Extract the [X, Y] coordinate from the center of the cell holding the provided text.  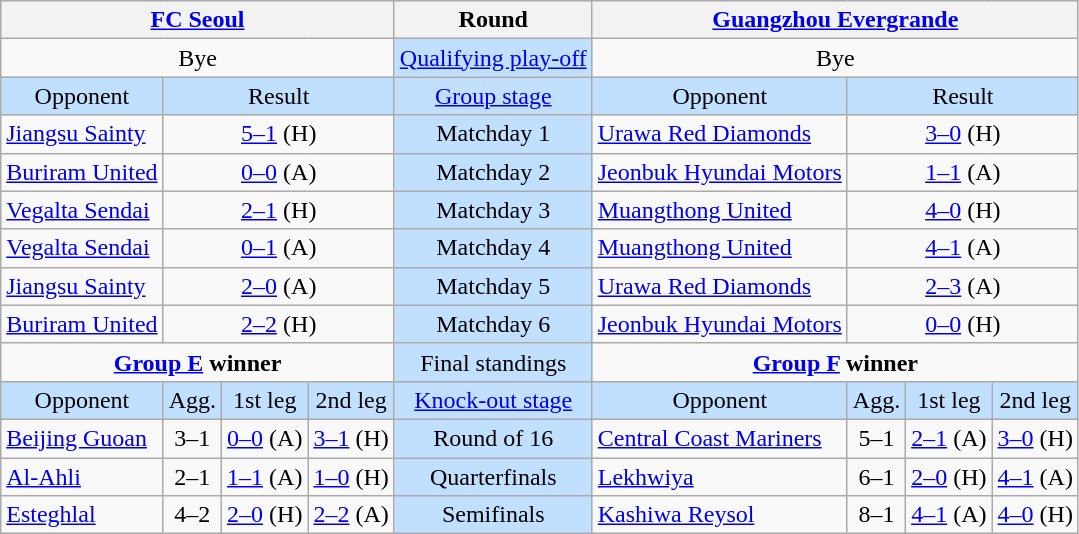
Kashiwa Reysol [720, 515]
Lekhwiya [720, 477]
Group F winner [835, 362]
3–1 [192, 438]
Semifinals [493, 515]
2–1 [192, 477]
Round of 16 [493, 438]
Esteghlal [82, 515]
Matchday 4 [493, 248]
1–0 (H) [351, 477]
0–0 (H) [962, 324]
2–2 (H) [278, 324]
Qualifying play-off [493, 58]
Group E winner [198, 362]
Central Coast Mariners [720, 438]
Group stage [493, 96]
0–1 (A) [278, 248]
4–2 [192, 515]
Matchday 6 [493, 324]
Al-Ahli [82, 477]
Round [493, 20]
3–1 (H) [351, 438]
Beijing Guoan [82, 438]
2–3 (A) [962, 286]
2–1 (A) [949, 438]
5–1 [876, 438]
5–1 (H) [278, 134]
Final standings [493, 362]
2–1 (H) [278, 210]
Matchday 5 [493, 286]
Quarterfinals [493, 477]
Matchday 1 [493, 134]
6–1 [876, 477]
Matchday 3 [493, 210]
2–0 (A) [278, 286]
8–1 [876, 515]
2–2 (A) [351, 515]
Knock-out stage [493, 400]
Matchday 2 [493, 172]
Guangzhou Evergrande [835, 20]
FC Seoul [198, 20]
